Extract the [x, y] coordinate from the center of the cell holding the provided text.  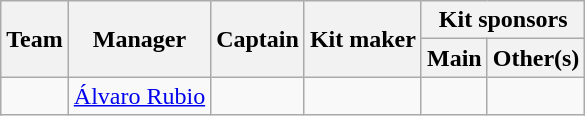
Álvaro Rubio [139, 96]
Kit sponsors [502, 20]
Team [35, 39]
Main [454, 58]
Other(s) [536, 58]
Captain [258, 39]
Manager [139, 39]
Kit maker [362, 39]
